Search for the cell housing the specified text and yield its [x, y] center coordinate. 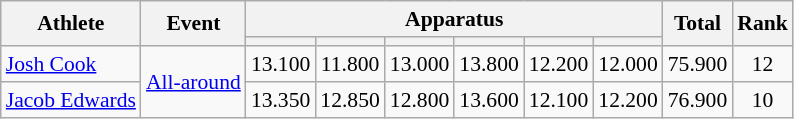
12.800 [420, 100]
Total [698, 24]
13.800 [488, 64]
Jacob Edwards [71, 100]
13.600 [488, 100]
Event [194, 24]
13.000 [420, 64]
All-around [194, 82]
Rank [762, 24]
12.000 [628, 64]
76.900 [698, 100]
11.800 [350, 64]
10 [762, 100]
12 [762, 64]
13.100 [280, 64]
Josh Cook [71, 64]
13.350 [280, 100]
Apparatus [454, 19]
Athlete [71, 24]
75.900 [698, 64]
12.850 [350, 100]
12.100 [558, 100]
